Pinpoint the cell where the given text exists, returning its [x, y] midpoint coordinate. 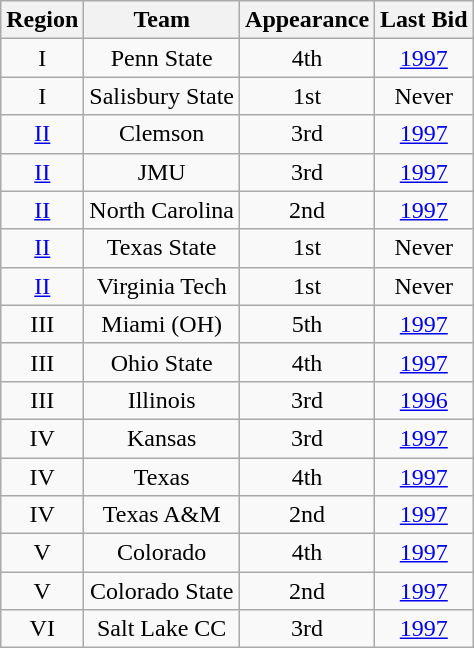
Salt Lake CC [162, 629]
Texas A&M [162, 515]
Texas [162, 477]
Clemson [162, 134]
Appearance [308, 20]
Illinois [162, 400]
Penn State [162, 58]
VI [42, 629]
Colorado [162, 553]
5th [308, 324]
Last Bid [424, 20]
Region [42, 20]
Salisbury State [162, 96]
Team [162, 20]
Texas State [162, 248]
North Carolina [162, 210]
JMU [162, 172]
1996 [424, 400]
Colorado State [162, 591]
Miami (OH) [162, 324]
Kansas [162, 438]
Virginia Tech [162, 286]
Ohio State [162, 362]
